Determine the (x, y) coordinate at the center of the cell enclosing the given text.  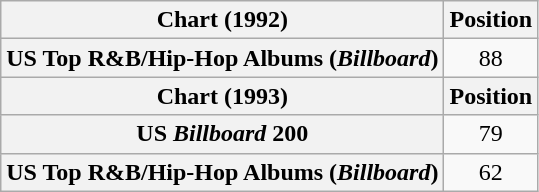
79 (491, 134)
Chart (1993) (222, 96)
62 (491, 172)
Chart (1992) (222, 20)
US Billboard 200 (222, 134)
88 (491, 58)
